Provide the (x, y) coordinate of the cell's center where the given text is located.  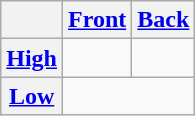
Front (98, 20)
Back (164, 20)
High (32, 58)
Low (32, 96)
